Find where the given text appears and provide that cell's center as [X, Y] coordinate. 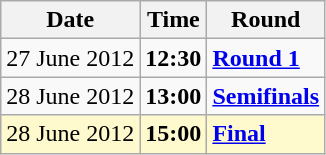
12:30 [174, 58]
15:00 [174, 134]
Semifinals [266, 96]
Round [266, 20]
13:00 [174, 96]
Round 1 [266, 58]
Final [266, 134]
Date [70, 20]
27 June 2012 [70, 58]
Time [174, 20]
